Return the (X, Y) coordinate for the center point of the cell that contains the specified text.  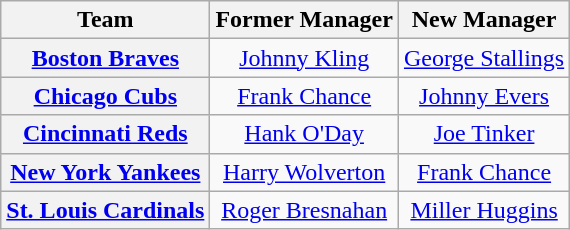
New Manager (484, 20)
Johnny Evers (484, 96)
Miller Huggins (484, 210)
Boston Braves (106, 58)
Cincinnati Reds (106, 134)
St. Louis Cardinals (106, 210)
Former Manager (304, 20)
Roger Bresnahan (304, 210)
Johnny Kling (304, 58)
George Stallings (484, 58)
Chicago Cubs (106, 96)
Hank O'Day (304, 134)
Team (106, 20)
Joe Tinker (484, 134)
Harry Wolverton (304, 172)
New York Yankees (106, 172)
